Pinpoint the cell where the given text exists, returning its [x, y] midpoint coordinate. 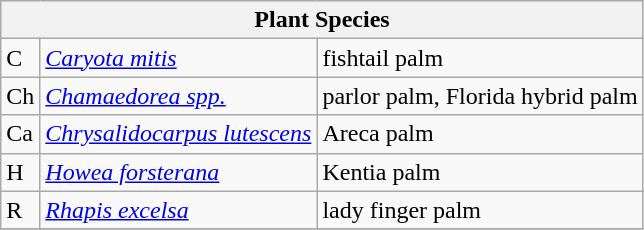
lady finger palm [480, 210]
Areca palm [480, 134]
fishtail palm [480, 58]
Howea forsterana [178, 172]
Chrysalidocarpus lutescens [178, 134]
Caryota mitis [178, 58]
Kentia palm [480, 172]
Rhapis excelsa [178, 210]
Plant Species [322, 20]
H [20, 172]
parlor palm, Florida hybrid palm [480, 96]
C [20, 58]
Chamaedorea spp. [178, 96]
R [20, 210]
Ch [20, 96]
Ca [20, 134]
